Extract the [X, Y] coordinate from the center of the cell holding the provided text.  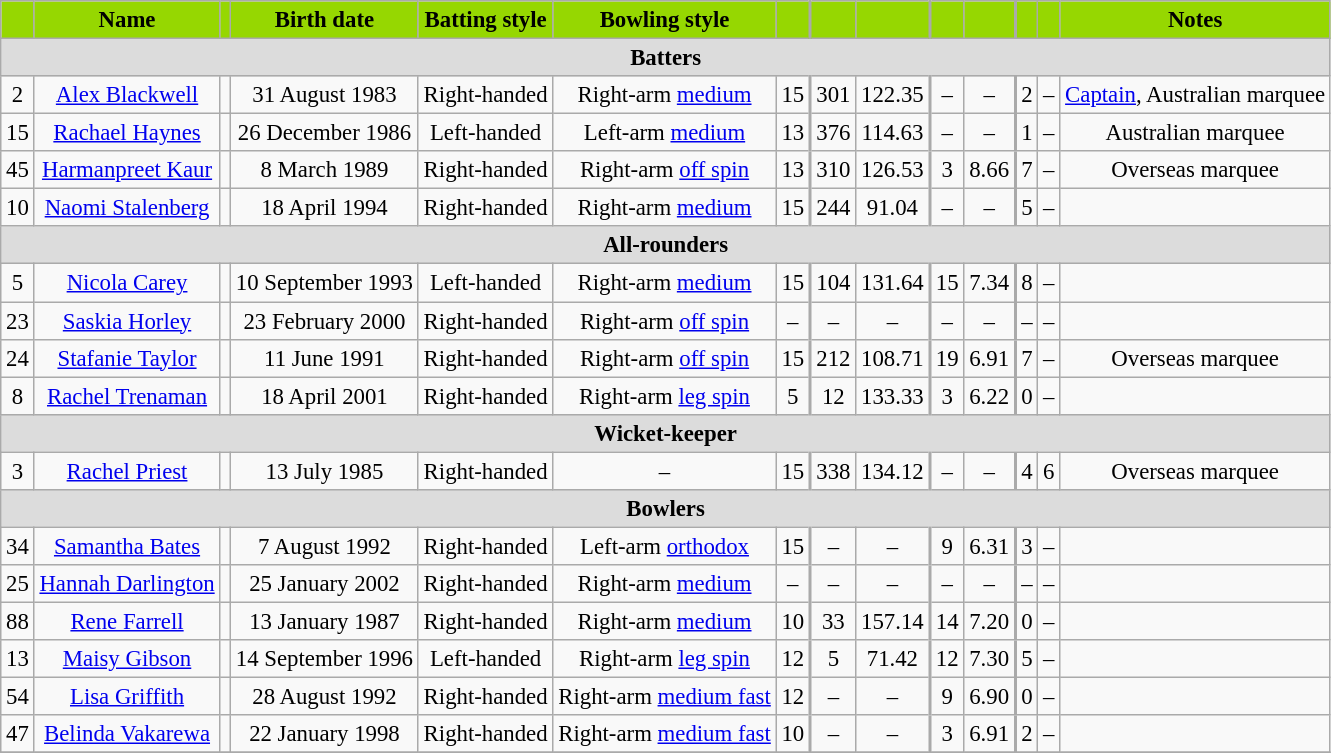
25 [18, 584]
4 [1026, 471]
Wicket-keeper [666, 433]
91.04 [893, 208]
Bowling style [664, 20]
122.35 [893, 95]
22 January 1998 [325, 734]
Harmanpreet Kaur [127, 170]
24 [18, 358]
23 [18, 321]
Notes [1196, 20]
212 [833, 358]
Bowlers [666, 509]
Rachel Priest [127, 471]
10 September 1993 [325, 283]
1 [1026, 133]
Name [127, 20]
18 April 1994 [325, 208]
7.20 [990, 621]
33 [833, 621]
18 April 2001 [325, 396]
376 [833, 133]
13 January 1987 [325, 621]
157.14 [893, 621]
14 [947, 621]
Stafanie Taylor [127, 358]
25 January 2002 [325, 584]
131.64 [893, 283]
114.63 [893, 133]
14 September 1996 [325, 659]
108.71 [893, 358]
23 February 2000 [325, 321]
Rachael Haynes [127, 133]
Batters [666, 58]
Birth date [325, 20]
54 [18, 697]
All-rounders [666, 245]
34 [18, 546]
Lisa Griffith [127, 697]
8 March 1989 [325, 170]
47 [18, 734]
6.31 [990, 546]
Captain, Australian marquee [1196, 95]
Alex Blackwell [127, 95]
Naomi Stalenberg [127, 208]
28 August 1992 [325, 697]
244 [833, 208]
Rene Farrell [127, 621]
134.12 [893, 471]
Nicola Carey [127, 283]
6.90 [990, 697]
Saskia Horley [127, 321]
45 [18, 170]
Left-arm medium [664, 133]
7.30 [990, 659]
19 [947, 358]
133.33 [893, 396]
26 December 1986 [325, 133]
6 [1049, 471]
Maisy Gibson [127, 659]
71.42 [893, 659]
301 [833, 95]
338 [833, 471]
Belinda Vakarewa [127, 734]
Left-arm orthodox [664, 546]
126.53 [893, 170]
31 August 1983 [325, 95]
Hannah Darlington [127, 584]
7 August 1992 [325, 546]
Rachel Trenaman [127, 396]
8.66 [990, 170]
Australian marquee [1196, 133]
104 [833, 283]
88 [18, 621]
13 July 1985 [325, 471]
7.34 [990, 283]
310 [833, 170]
Batting style [486, 20]
6.22 [990, 396]
Samantha Bates [127, 546]
11 June 1991 [325, 358]
